Return [X, Y] of the center of cell containing provided text 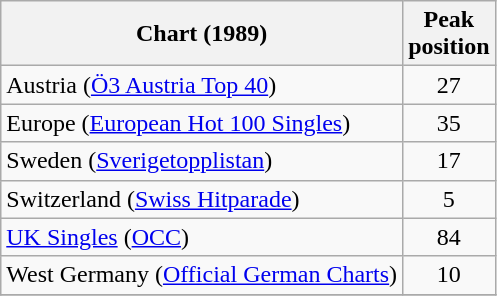
Sweden (Sverigetopplistan) [202, 161]
UK Singles (OCC) [202, 237]
10 [449, 275]
Europe (European Hot 100 Singles) [202, 123]
West Germany (Official German Charts) [202, 275]
Peakposition [449, 34]
Chart (1989) [202, 34]
27 [449, 85]
35 [449, 123]
5 [449, 199]
84 [449, 237]
Austria (Ö3 Austria Top 40) [202, 85]
Switzerland (Swiss Hitparade) [202, 199]
17 [449, 161]
